Capture the cell that displays the provided text and extract its [X, Y] central coordinate. 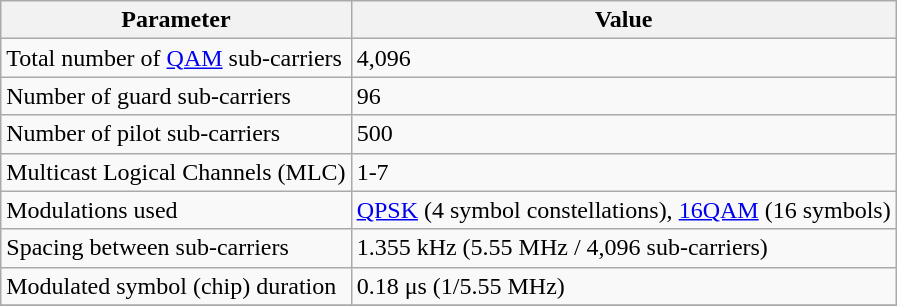
Total number of QAM sub-carriers [176, 58]
Number of pilot sub-carriers [176, 134]
1.355 kHz (5.55 MHz / 4,096 sub-carriers) [624, 248]
500 [624, 134]
Number of guard sub-carriers [176, 96]
QPSK (4 symbol constellations), 16QAM (16 symbols) [624, 210]
Modulations used [176, 210]
Value [624, 20]
96 [624, 96]
Multicast Logical Channels (MLC) [176, 172]
Modulated symbol (chip) duration [176, 286]
4,096 [624, 58]
1-7 [624, 172]
Spacing between sub-carriers [176, 248]
Parameter [176, 20]
0.18 μs (1/5.55 MHz) [624, 286]
